Return the [x, y] coordinate for the center point of the cell that contains the specified text.  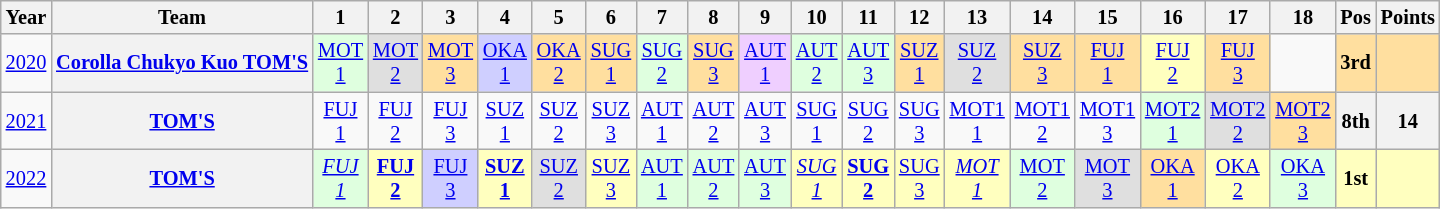
13 [976, 17]
3 [450, 17]
2020 [26, 63]
MOT22 [1238, 121]
OKA3 [1302, 178]
Year [26, 17]
MOT12 [1042, 121]
MOT23 [1302, 121]
MOT21 [1172, 121]
4 [505, 17]
17 [1238, 17]
Team [182, 17]
7 [662, 17]
6 [611, 17]
9 [765, 17]
Pos [1356, 17]
5 [559, 17]
MOT13 [1108, 121]
MOT11 [976, 121]
2 [396, 17]
8th [1356, 121]
2022 [26, 178]
11 [868, 17]
10 [817, 17]
1 [340, 17]
18 [1302, 17]
12 [919, 17]
16 [1172, 17]
1st [1356, 178]
8 [714, 17]
3rd [1356, 63]
Corolla Chukyo Kuo TOM'S [182, 63]
Points [1408, 17]
2021 [26, 121]
15 [1108, 17]
